Capture the cell that displays the provided text and extract its (X, Y) central coordinate. 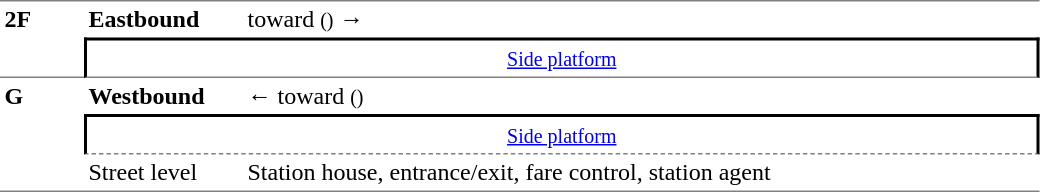
Station house, entrance/exit, fare control, station agent (641, 173)
2F (42, 39)
← toward () (641, 96)
toward () → (641, 19)
Eastbound (164, 19)
Street level (164, 173)
G (42, 135)
Westbound (164, 96)
